Provide the (X, Y) coordinate of the cell's center where the given text is located.  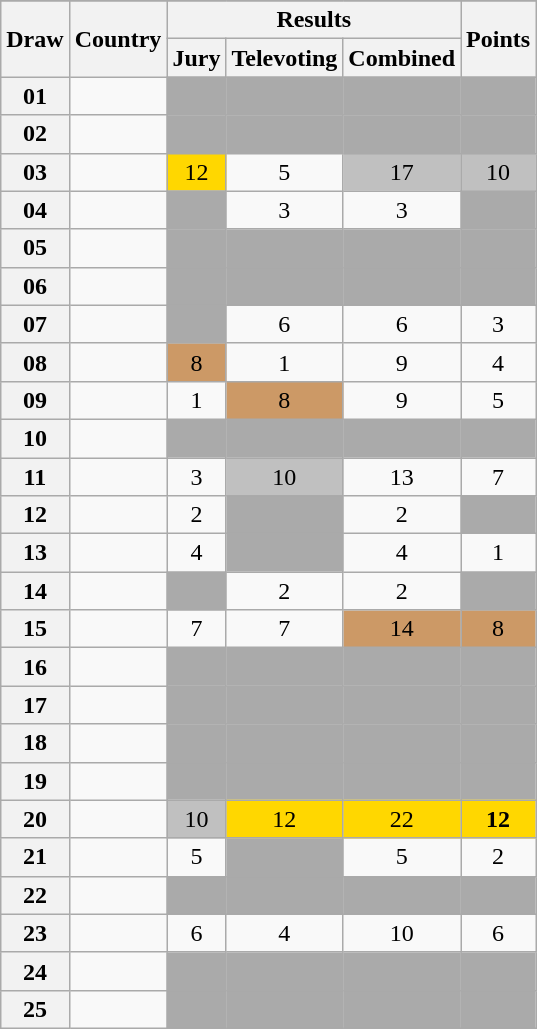
01 (35, 96)
06 (35, 286)
Televoting (284, 58)
Country (118, 39)
03 (35, 172)
Jury (196, 58)
23 (35, 933)
18 (35, 743)
Draw (35, 39)
15 (35, 629)
11 (35, 477)
16 (35, 667)
19 (35, 781)
05 (35, 248)
21 (35, 857)
09 (35, 400)
04 (35, 210)
25 (35, 1009)
02 (35, 134)
08 (35, 362)
07 (35, 324)
Results (314, 20)
24 (35, 971)
20 (35, 819)
Combined (402, 58)
Points (498, 39)
